Detect which cell encompasses the target text, then output its (X, Y) center coordinate. 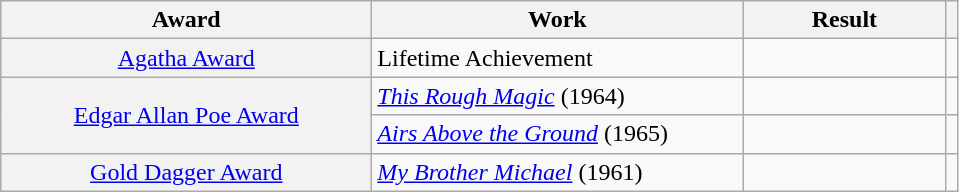
Airs Above the Ground (1965) (558, 134)
Result (844, 20)
Lifetime Achievement (558, 58)
My Brother Michael (1961) (558, 172)
Edgar Allan Poe Award (186, 115)
This Rough Magic (1964) (558, 96)
Award (186, 20)
Agatha Award (186, 58)
Work (558, 20)
Gold Dagger Award (186, 172)
